Provide the (x, y) coordinate of the cell's center where the given text is located.  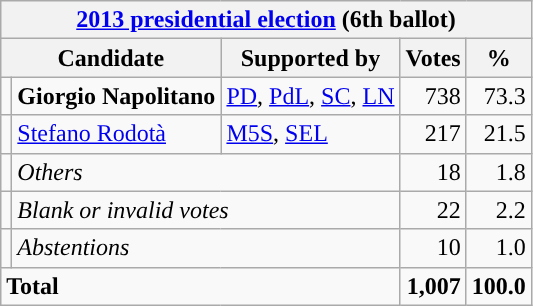
% (498, 58)
18 (433, 172)
M5S, SEL (310, 134)
Others (206, 172)
Votes (433, 58)
PD, PdL, SC, LN (310, 96)
2013 presidential election (6th ballot) (266, 20)
2.2 (498, 210)
Blank or invalid votes (206, 210)
738 (433, 96)
73.3 (498, 96)
100.0 (498, 286)
Supported by (310, 58)
Total (200, 286)
Candidate (111, 58)
Giorgio Napolitano (116, 96)
Abstentions (206, 248)
1,007 (433, 286)
1.8 (498, 172)
217 (433, 134)
21.5 (498, 134)
22 (433, 210)
1.0 (498, 248)
10 (433, 248)
Stefano Rodotà (116, 134)
